Return [x, y] of the center of cell containing provided text 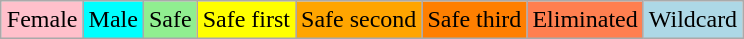
Safe third [474, 20]
Safe second [359, 20]
Safe first [246, 20]
Eliminated [585, 20]
Male [113, 20]
Female [42, 20]
Wildcard [692, 20]
Safe [170, 20]
